Pinpoint the cell where the given text exists, returning its (X, Y) midpoint coordinate. 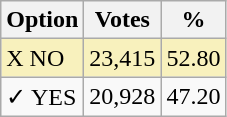
47.20 (194, 97)
52.80 (194, 58)
Votes (122, 20)
Option (42, 20)
20,928 (122, 97)
23,415 (122, 58)
X NO (42, 58)
✓ YES (42, 97)
% (194, 20)
